Pinpoint the cell where the given text exists, returning its (X, Y) midpoint coordinate. 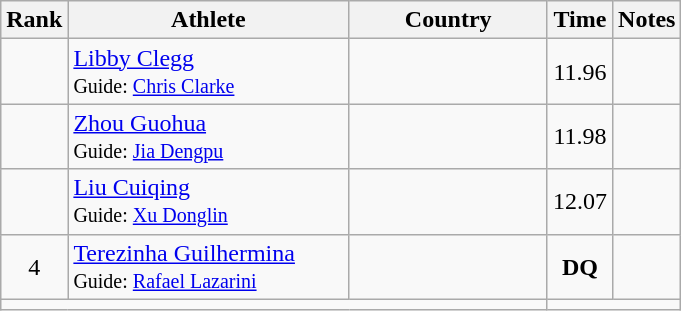
Liu CuiqingGuide: Xu Donglin (208, 202)
Rank (34, 20)
Libby Clegg Guide: Chris Clarke (208, 72)
Terezinha GuilherminaGuide: Rafael Lazarini (208, 266)
11.96 (580, 72)
11.98 (580, 136)
Zhou GuohuaGuide: Jia Dengpu (208, 136)
12.07 (580, 202)
Notes (647, 20)
DQ (580, 266)
Country (448, 20)
Time (580, 20)
Athlete (208, 20)
4 (34, 266)
